Return [X, Y] of the center of cell containing provided text 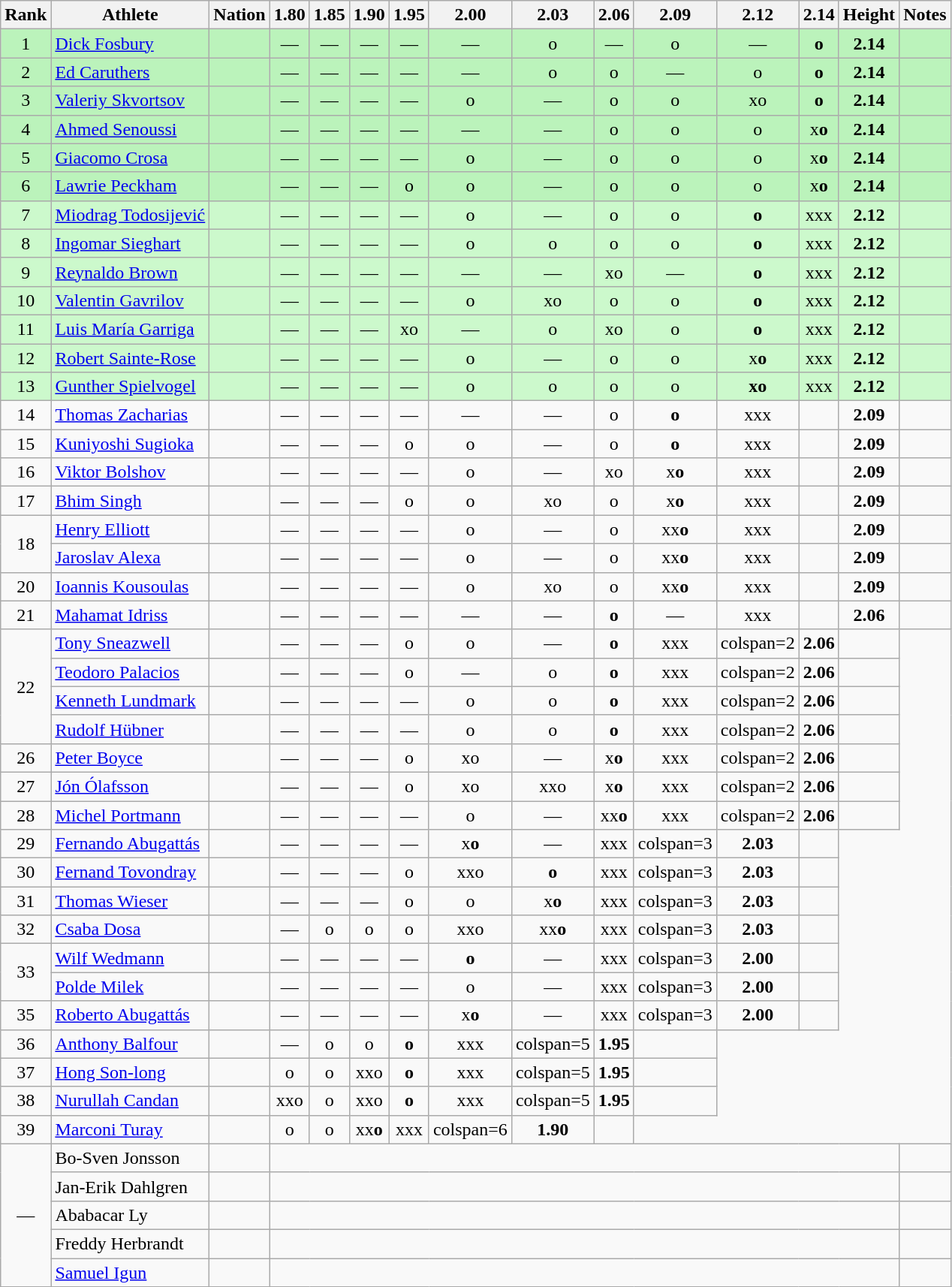
Nation [240, 15]
8 [26, 243]
Teodoro Palacios [131, 672]
Roberto Abugattás [131, 1015]
21 [26, 615]
Miodrag Todosijević [131, 215]
Thomas Zacharias [131, 415]
Kenneth Lundmark [131, 701]
38 [26, 1101]
colspan=6 [470, 1129]
Mahamat Idriss [131, 615]
Ababacar Ly [131, 1215]
Henry Elliott [131, 529]
Polde Milek [131, 987]
36 [26, 1044]
Samuel Igun [131, 1273]
37 [26, 1072]
28 [26, 815]
15 [26, 444]
Hong Son-long [131, 1072]
Fernand Tovondray [131, 873]
Csaba Dosa [131, 930]
Jaroslav Alexa [131, 558]
Athlete [131, 15]
Lawrie Peckham [131, 186]
31 [26, 901]
30 [26, 873]
Marconi Turay [131, 1129]
Ahmed Senoussi [131, 129]
Bhim Singh [131, 501]
7 [26, 215]
Michel Portmann [131, 815]
9 [26, 272]
1.80 [290, 15]
Robert Sainte-Rose [131, 358]
32 [26, 930]
6 [26, 186]
33 [26, 972]
39 [26, 1129]
Notes [925, 15]
Viktor Bolshov [131, 472]
Luis María Garriga [131, 329]
1.85 [329, 15]
Ioannis Kousoulas [131, 586]
27 [26, 786]
29 [26, 844]
16 [26, 472]
5 [26, 158]
35 [26, 1015]
Gunther Spielvogel [131, 387]
2 [26, 72]
Nurullah Candan [131, 1101]
Wilf Wedmann [131, 958]
13 [26, 387]
Jón Ólafsson [131, 786]
Dick Fosbury [131, 44]
4 [26, 129]
12 [26, 358]
Height [869, 15]
26 [26, 758]
22 [26, 686]
Rank [26, 15]
11 [26, 329]
Anthony Balfour [131, 1044]
Giacomo Crosa [131, 158]
Reynaldo Brown [131, 272]
3 [26, 101]
Fernando Abugattás [131, 844]
Valeriy Skvortsov [131, 101]
Peter Boyce [131, 758]
17 [26, 501]
14 [26, 415]
Freddy Herbrandt [131, 1243]
18 [26, 544]
Rudolf Hübner [131, 729]
Valentin Gavrilov [131, 300]
Thomas Wieser [131, 901]
10 [26, 300]
Kuniyoshi Sugioka [131, 444]
Ingomar Sieghart [131, 243]
Jan-Erik Dahlgren [131, 1186]
Tony Sneazwell [131, 643]
1 [26, 44]
Ed Caruthers [131, 72]
Bo-Sven Jonsson [131, 1158]
20 [26, 586]
